Search for the cell housing the specified text and yield its [X, Y] center coordinate. 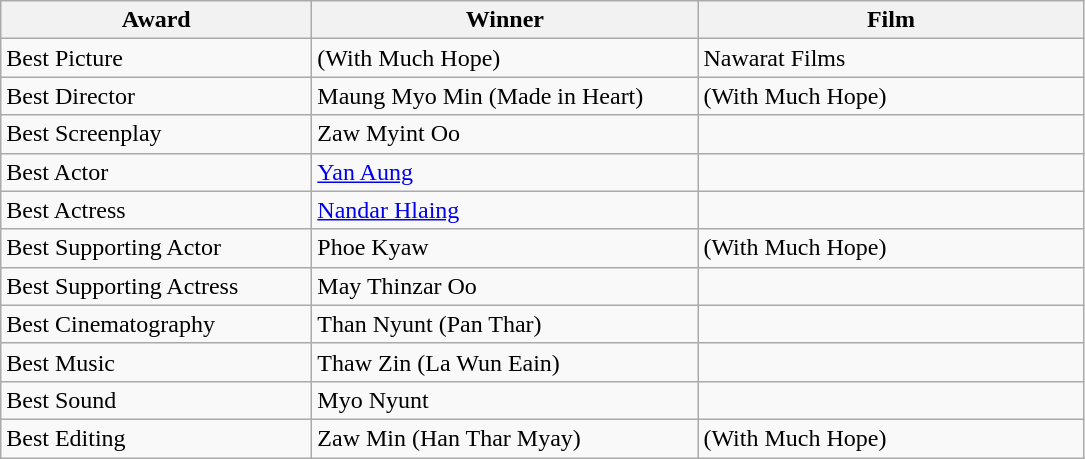
Nawarat Films [891, 58]
Winner [505, 20]
Best Sound [156, 400]
Zaw Min (Han Thar Myay) [505, 438]
Nandar Hlaing [505, 210]
Best Actor [156, 172]
Thaw Zin (La Wun Eain) [505, 362]
Best Supporting Actress [156, 286]
Best Supporting Actor [156, 248]
Best Director [156, 96]
Award [156, 20]
Best Editing [156, 438]
Maung Myo Min (Made in Heart) [505, 96]
Best Screenplay [156, 134]
Myo Nyunt [505, 400]
Best Music [156, 362]
Best Cinematography [156, 324]
Phoe Kyaw [505, 248]
Than Nyunt (Pan Thar) [505, 324]
Best Actress [156, 210]
May Thinzar Oo [505, 286]
Film [891, 20]
Best Picture [156, 58]
Zaw Myint Oo [505, 134]
Yan Aung [505, 172]
